Identify which cell holds the provided text, then report its [x, y] central coordinate. 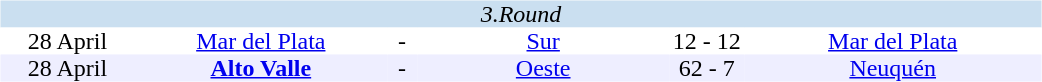
Sur [544, 42]
Neuquén [893, 68]
12 - 12 [707, 42]
Oeste [544, 68]
Alto Valle [262, 68]
62 - 7 [707, 68]
3.Round [520, 14]
